Locate the cell with the specified text and output its (X, Y) center coordinate. 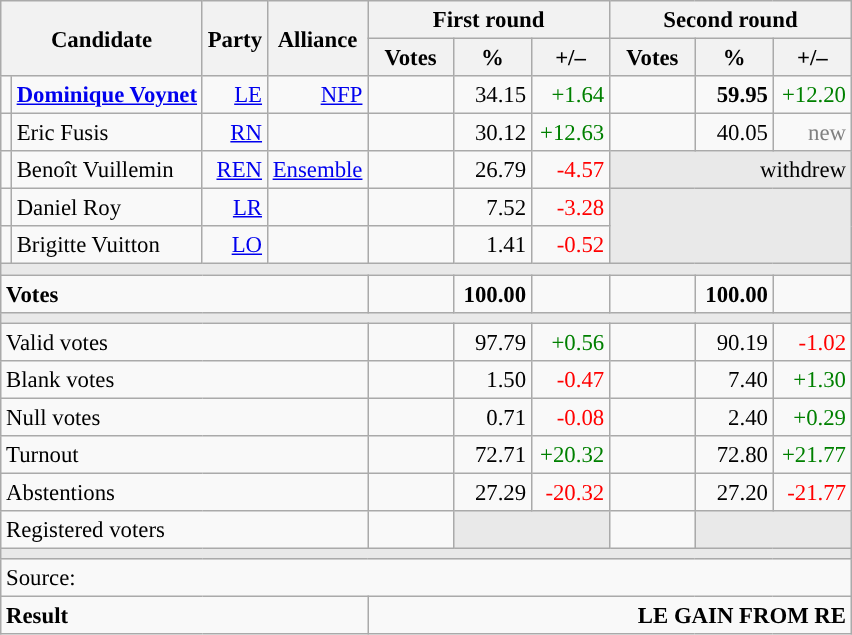
34.15 (492, 95)
59.95 (734, 95)
Alliance (317, 38)
Null votes (184, 417)
-1.02 (812, 342)
Result (184, 616)
+1.30 (812, 379)
Source: (426, 578)
-0.52 (570, 245)
+0.56 (570, 342)
-4.57 (570, 170)
NFP (317, 95)
27.20 (734, 492)
7.52 (492, 208)
Abstentions (184, 492)
1.50 (492, 379)
Brigitte Vuitton (106, 245)
Valid votes (184, 342)
-3.28 (570, 208)
Daniel Roy (106, 208)
Turnout (184, 455)
+12.20 (812, 95)
26.79 (492, 170)
+0.29 (812, 417)
+12.63 (570, 133)
LR (234, 208)
Eric Fusis (106, 133)
7.40 (734, 379)
Party (234, 38)
90.19 (734, 342)
Dominique Voynet (106, 95)
Ensemble (317, 170)
30.12 (492, 133)
27.29 (492, 492)
Candidate (102, 38)
LE (234, 95)
97.79 (492, 342)
+1.64 (570, 95)
40.05 (734, 133)
-20.32 (570, 492)
withdrew (731, 170)
2.40 (734, 417)
First round (489, 20)
REN (234, 170)
72.71 (492, 455)
72.80 (734, 455)
Blank votes (184, 379)
+21.77 (812, 455)
1.41 (492, 245)
Benoît Vuillemin (106, 170)
-0.08 (570, 417)
RN (234, 133)
new (812, 133)
Registered voters (184, 530)
LO (234, 245)
+20.32 (570, 455)
Second round (731, 20)
0.71 (492, 417)
-21.77 (812, 492)
-0.47 (570, 379)
LE GAIN FROM RE (610, 616)
